Provide the [x, y] coordinate of the cell's center where the given text is located.  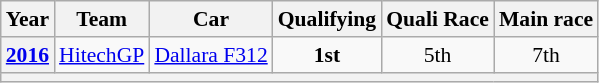
Car [210, 19]
Team [102, 19]
Main race [546, 19]
Dallara F312 [210, 55]
1st [327, 55]
7th [546, 55]
5th [438, 55]
HitechGP [102, 55]
2016 [28, 55]
Quali Race [438, 19]
Qualifying [327, 19]
Year [28, 19]
